Find where the given text appears and provide that cell's center as [x, y] coordinate. 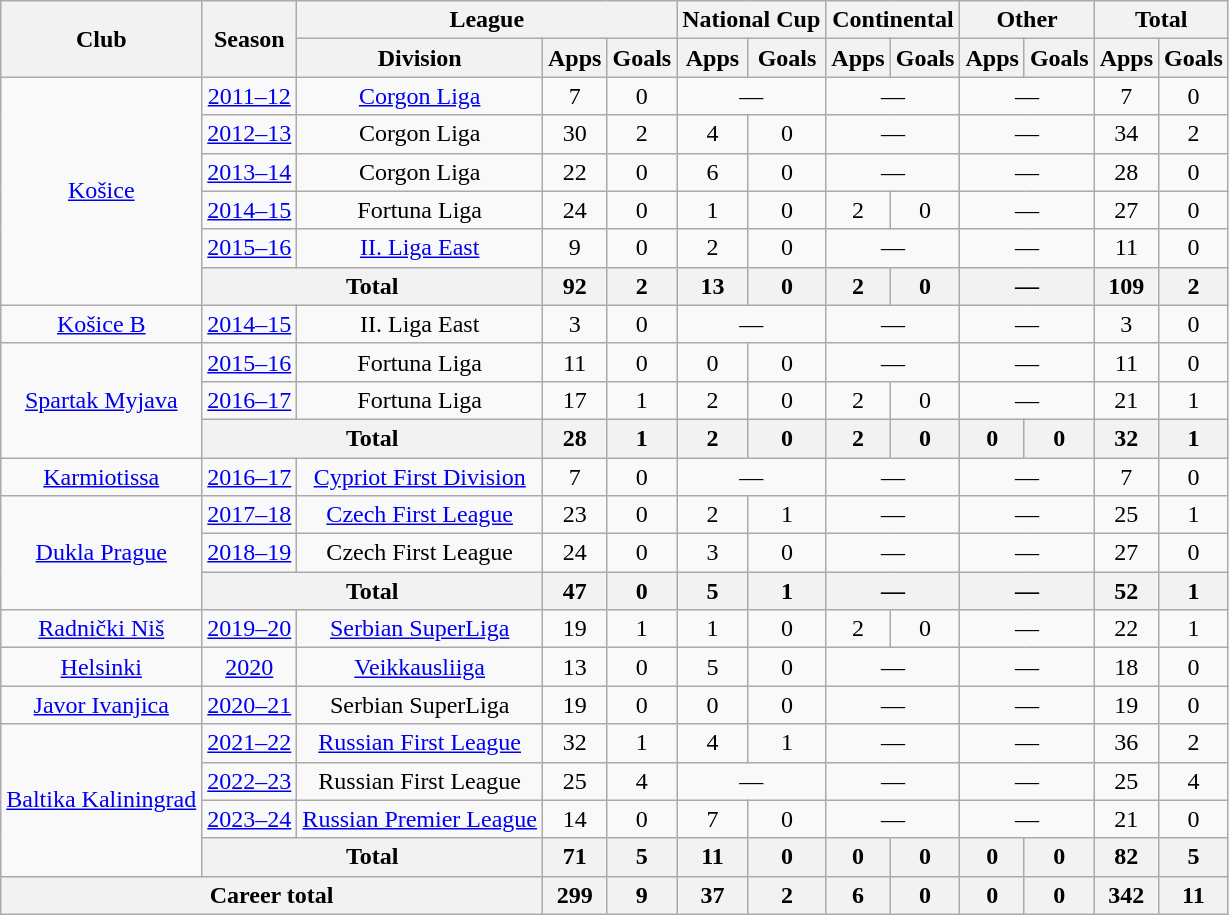
18 [1126, 667]
23 [575, 515]
52 [1126, 591]
2018–19 [250, 553]
Baltika Kaliningrad [102, 800]
Cypriot First Division [420, 477]
34 [1126, 134]
Spartak Myjava [102, 400]
Russian Premier League [420, 819]
Javor Ivanjica [102, 705]
299 [575, 895]
82 [1126, 857]
2017–18 [250, 515]
30 [575, 134]
2019–20 [250, 629]
92 [575, 286]
2012–13 [250, 134]
2021–22 [250, 743]
Karmiotissa [102, 477]
Career total [272, 895]
37 [713, 895]
League [487, 20]
2022–23 [250, 781]
14 [575, 819]
2020 [250, 667]
47 [575, 591]
Dukla Prague [102, 553]
71 [575, 857]
2011–12 [250, 96]
National Cup [752, 20]
Season [250, 39]
342 [1126, 895]
Košice [102, 191]
17 [575, 400]
Continental [893, 20]
Košice B [102, 324]
Radnički Niš [102, 629]
Division [420, 58]
Veikkausliiga [420, 667]
Helsinki [102, 667]
2013–14 [250, 172]
Club [102, 39]
2020–21 [250, 705]
36 [1126, 743]
109 [1126, 286]
Other [1027, 20]
2023–24 [250, 819]
